Provide the (x, y) coordinate of the cell's center where the given text is located.  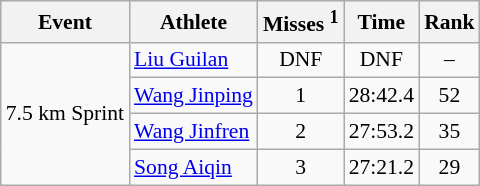
3 (301, 167)
27:21.2 (382, 167)
28:42.4 (382, 96)
1 (301, 96)
Wang Jinfren (194, 132)
Event (65, 22)
7.5 km Sprint (65, 113)
Time (382, 22)
2 (301, 132)
Wang Jinping (194, 96)
27:53.2 (382, 132)
Rank (450, 22)
35 (450, 132)
Song Aiqin (194, 167)
29 (450, 167)
Misses 1 (301, 22)
Liu Guilan (194, 60)
Athlete (194, 22)
52 (450, 96)
– (450, 60)
